Provide the [X, Y] coordinate of the cell's center where the given text is located.  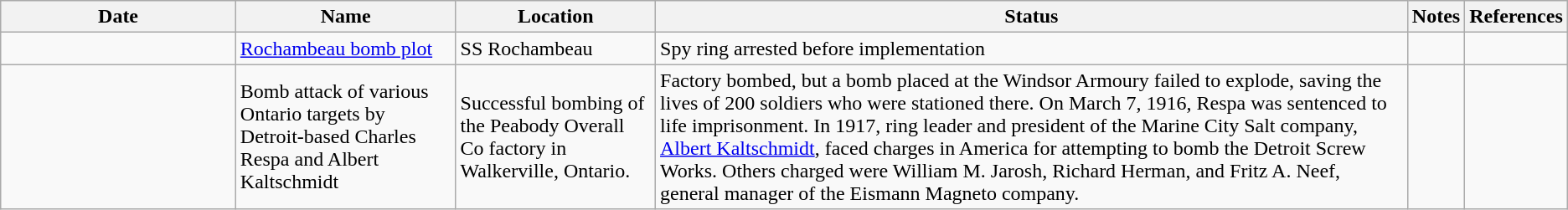
Spy ring arrested before implementation [1032, 49]
Name [345, 17]
Date [119, 17]
References [1516, 17]
Bomb attack of various Ontario targets by Detroit-based Charles Respa and Albert Kaltschmidt [345, 137]
Rochambeau bomb plot [345, 49]
Status [1032, 17]
Successful bombing of the Peabody Overall Co factory in Walkerville, Ontario. [555, 137]
SS Rochambeau [555, 49]
Notes [1436, 17]
Location [555, 17]
